From the cell containing the given text, extract its center point as (x, y) coordinate. 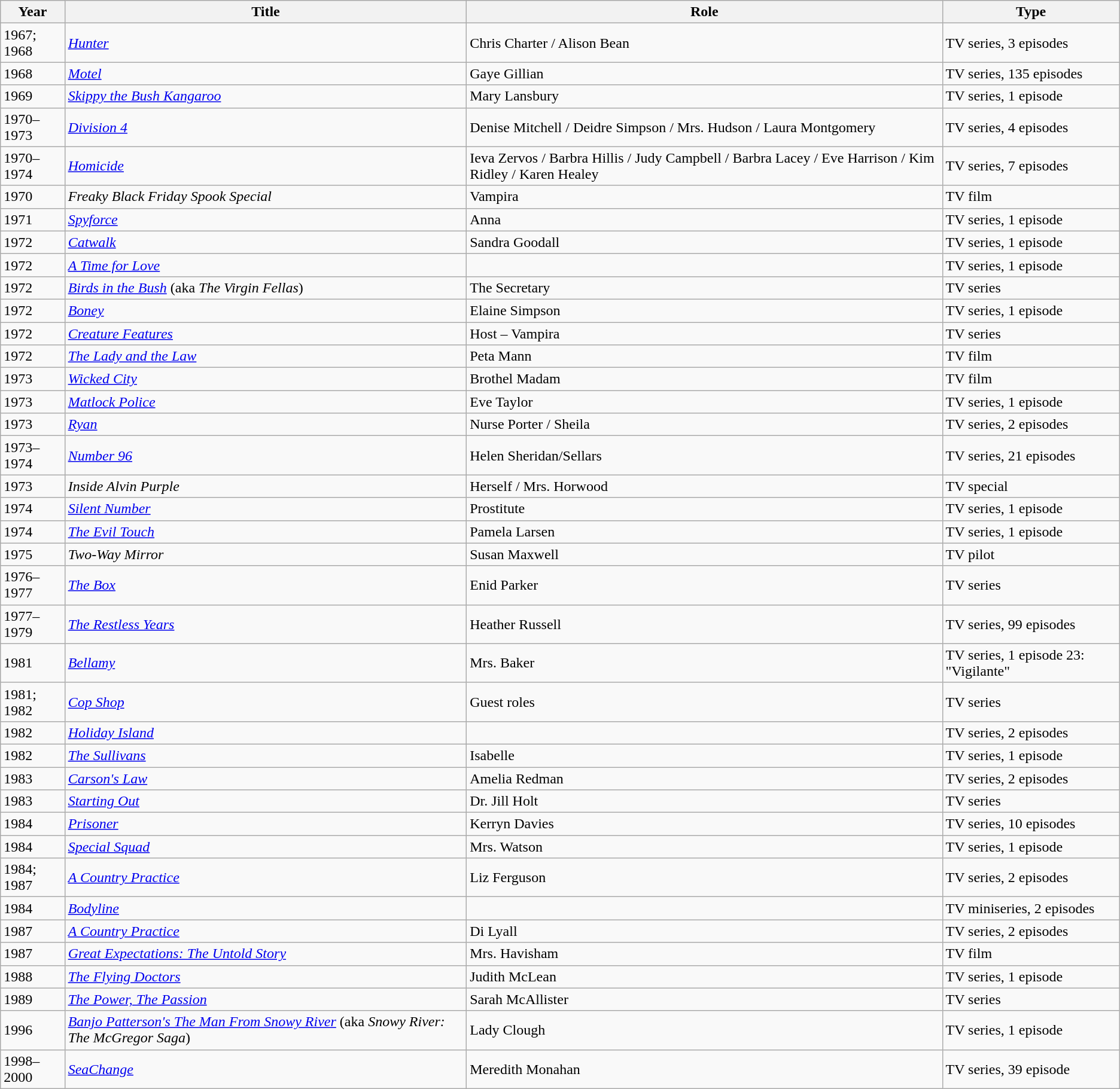
Role (705, 12)
Holiday Island (266, 733)
1969 (32, 96)
Type (1031, 12)
The Flying Doctors (266, 977)
Catwalk (266, 242)
Lady Clough (705, 1030)
Enid Parker (705, 585)
Meredith Monahan (705, 1069)
Inside Alvin Purple (266, 486)
Hunter (266, 43)
1970–1974 (32, 166)
Creature Features (266, 333)
Susan Maxwell (705, 554)
TV series, 135 episodes (1031, 74)
1973–1974 (32, 456)
Year (32, 12)
1977–1979 (32, 624)
TV series, 21 episodes (1031, 456)
Great Expectations: The Untold Story (266, 954)
Heather Russell (705, 624)
The Restless Years (266, 624)
Nurse Porter / Sheila (705, 425)
1981; 1982 (32, 702)
Wicked City (266, 379)
Skippy the Bush Kangaroo (266, 96)
Bodyline (266, 908)
TV series, 10 episodes (1031, 824)
Cop Shop (266, 702)
Homicide (266, 166)
Banjo Patterson's The Man From Snowy River (aka Snowy River: The McGregor Saga) (266, 1030)
TV special (1031, 486)
Ryan (266, 425)
TV series, 7 episodes (1031, 166)
1998–2000 (32, 1069)
Chris Charter / Alison Bean (705, 43)
Vampira (705, 197)
TV series, 39 episode (1031, 1069)
Mary Lansbury (705, 96)
Two-Way Mirror (266, 554)
SeaChange (266, 1069)
Silent Number (266, 509)
The Secretary (705, 288)
Gaye Gillian (705, 74)
Bellamy (266, 663)
Helen Sheridan/Sellars (705, 456)
Guest roles (705, 702)
Judith McLean (705, 977)
Birds in the Bush (aka The Virgin Fellas) (266, 288)
1996 (32, 1030)
Amelia Redman (705, 778)
The Lady and the Law (266, 356)
Mrs. Baker (705, 663)
Herself / Mrs. Horwood (705, 486)
Di Lyall (705, 931)
The Evil Touch (266, 532)
Anna (705, 219)
TV miniseries, 2 episodes (1031, 908)
Kerryn Davies (705, 824)
A Time for Love (266, 265)
1970 (32, 197)
Motel (266, 74)
Freaky Black Friday Spook Special (266, 197)
Elaine Simpson (705, 310)
TV series, 3 episodes (1031, 43)
Denise Mitchell / Deidre Simpson / Mrs. Hudson / Laura Montgomery (705, 127)
Starting Out (266, 801)
Liz Ferguson (705, 878)
Carson's Law (266, 778)
1981 (32, 663)
Number 96 (266, 456)
Brothel Madam (705, 379)
1968 (32, 74)
Host – Vampira (705, 333)
1988 (32, 977)
TV series, 4 episodes (1031, 127)
Mrs. Watson (705, 847)
1970–1973 (32, 127)
Sarah McAllister (705, 999)
The Box (266, 585)
1989 (32, 999)
The Sullivans (266, 755)
The Power, The Passion (266, 999)
Pamela Larsen (705, 532)
Isabelle (705, 755)
Title (266, 12)
Prostitute (705, 509)
1971 (32, 219)
Boney (266, 310)
Prisoner (266, 824)
Matlock Police (266, 402)
TV series, 1 episode 23: "Vigilante" (1031, 663)
Spyforce (266, 219)
TV series, 99 episodes (1031, 624)
Division 4 (266, 127)
1976–1977 (32, 585)
Ieva Zervos / Barbra Hillis / Judy Campbell / Barbra Lacey / Eve Harrison / Kim Ridley / Karen Healey (705, 166)
Peta Mann (705, 356)
1975 (32, 554)
TV pilot (1031, 554)
Dr. Jill Holt (705, 801)
1984; 1987 (32, 878)
Sandra Goodall (705, 242)
Eve Taylor (705, 402)
1967; 1968 (32, 43)
Mrs. Havisham (705, 954)
Special Squad (266, 847)
